Detect which cell encompasses the target text, then output its [X, Y] center coordinate. 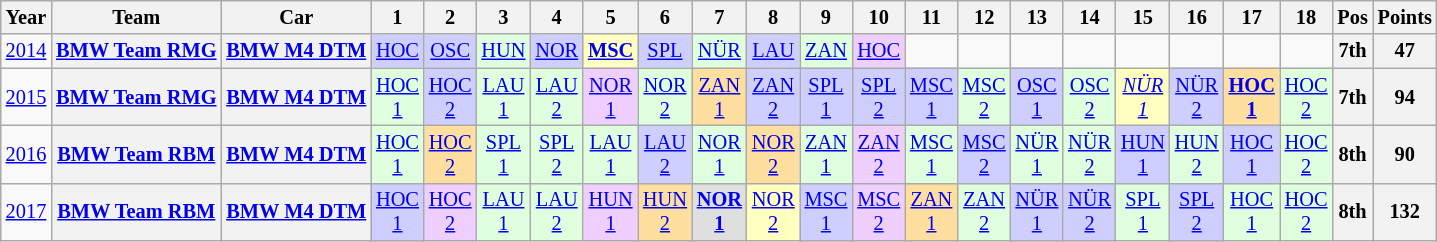
NÜR [720, 51]
2014 [26, 51]
47 [1405, 51]
OSC2 [1090, 97]
12 [984, 17]
Team [136, 17]
17 [1252, 17]
2 [450, 17]
8 [774, 17]
15 [1143, 17]
9 [826, 17]
132 [1405, 212]
14 [1090, 17]
13 [1038, 17]
6 [665, 17]
NOR [556, 51]
Pos [1352, 17]
11 [932, 17]
90 [1405, 154]
16 [1197, 17]
Points [1405, 17]
OSC [450, 51]
2017 [26, 212]
2016 [26, 154]
10 [878, 17]
Car [296, 17]
3 [504, 17]
SPL [665, 51]
Year [26, 17]
1 [398, 17]
18 [1306, 17]
MSC [610, 51]
5 [610, 17]
HUN [504, 51]
OSC1 [1038, 97]
4 [556, 17]
94 [1405, 97]
7 [720, 17]
LAU [774, 51]
2015 [26, 97]
ZAN [826, 51]
